Capture the cell that displays the provided text and extract its (X, Y) central coordinate. 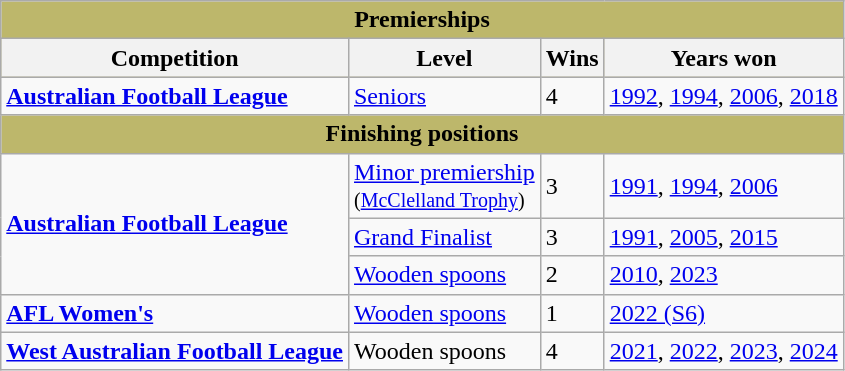
2022 (S6) (724, 313)
Premierships (422, 20)
Minor premiership(McClelland Trophy) (444, 186)
Wins (572, 58)
Finishing positions (422, 134)
Competition (175, 58)
1992, 1994, 2006, 2018 (724, 96)
Grand Finalist (444, 237)
2021, 2022, 2023, 2024 (724, 351)
2 (572, 275)
1991, 1994, 2006 (724, 186)
Level (444, 58)
AFL Women's (175, 313)
1 (572, 313)
2010, 2023 (724, 275)
West Australian Football League (175, 351)
1991, 2005, 2015 (724, 237)
Years won (724, 58)
Seniors (444, 96)
